Determine the (x, y) coordinate at the center of the cell enclosing the given text.  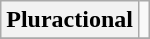
Pluractional (70, 20)
